Return [X, Y] of the center of cell containing provided text 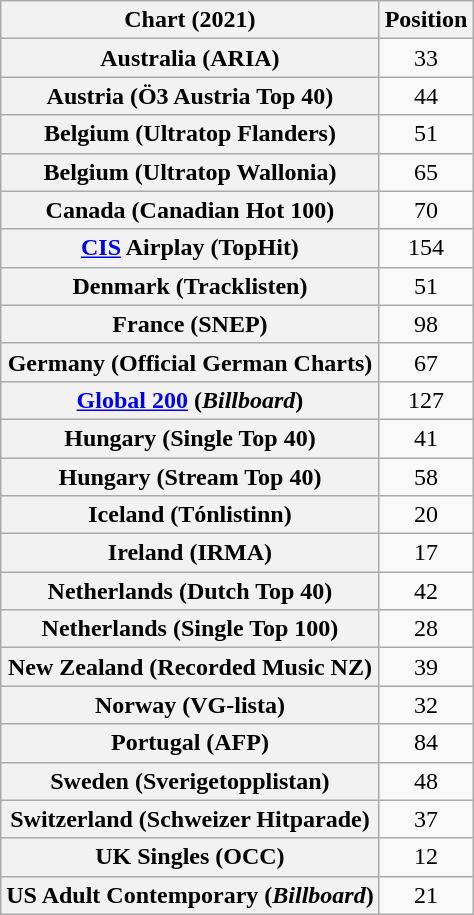
Position [426, 20]
42 [426, 591]
44 [426, 96]
37 [426, 819]
UK Singles (OCC) [190, 857]
Netherlands (Single Top 100) [190, 629]
41 [426, 438]
20 [426, 515]
67 [426, 362]
Switzerland (Schweizer Hitparade) [190, 819]
Norway (VG-lista) [190, 705]
65 [426, 172]
Global 200 (Billboard) [190, 400]
Iceland (Tónlistinn) [190, 515]
Chart (2021) [190, 20]
17 [426, 553]
France (SNEP) [190, 324]
32 [426, 705]
Canada (Canadian Hot 100) [190, 210]
Germany (Official German Charts) [190, 362]
84 [426, 743]
127 [426, 400]
Ireland (IRMA) [190, 553]
98 [426, 324]
Belgium (Ultratop Flanders) [190, 134]
Netherlands (Dutch Top 40) [190, 591]
58 [426, 477]
Hungary (Single Top 40) [190, 438]
New Zealand (Recorded Music NZ) [190, 667]
70 [426, 210]
US Adult Contemporary (Billboard) [190, 895]
48 [426, 781]
39 [426, 667]
21 [426, 895]
Austria (Ö3 Austria Top 40) [190, 96]
12 [426, 857]
Denmark (Tracklisten) [190, 286]
33 [426, 58]
Australia (ARIA) [190, 58]
CIS Airplay (TopHit) [190, 248]
Hungary (Stream Top 40) [190, 477]
28 [426, 629]
154 [426, 248]
Belgium (Ultratop Wallonia) [190, 172]
Portugal (AFP) [190, 743]
Sweden (Sverigetopplistan) [190, 781]
